From the cell containing the given text, extract its center point as (x, y) coordinate. 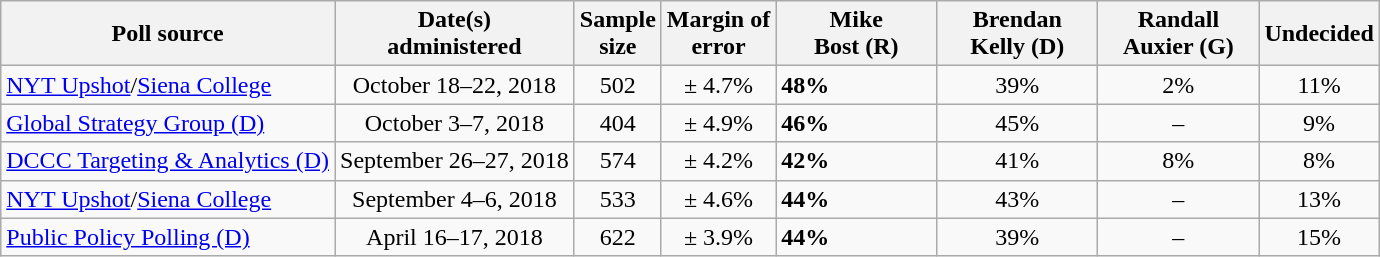
42% (856, 161)
Poll source (168, 34)
43% (1018, 199)
11% (1319, 85)
13% (1319, 199)
15% (1319, 237)
Global Strategy Group (D) (168, 123)
533 (618, 199)
9% (1319, 123)
Date(s)administered (455, 34)
BrendanKelly (D) (1018, 34)
Public Policy Polling (D) (168, 237)
± 4.9% (718, 123)
Samplesize (618, 34)
± 4.2% (718, 161)
Undecided (1319, 34)
April 16–17, 2018 (455, 237)
48% (856, 85)
45% (1018, 123)
September 26–27, 2018 (455, 161)
± 4.7% (718, 85)
46% (856, 123)
RandallAuxier (G) (1178, 34)
574 (618, 161)
October 18–22, 2018 (455, 85)
DCCC Targeting & Analytics (D) (168, 161)
502 (618, 85)
Margin oferror (718, 34)
MikeBost (R) (856, 34)
2% (1178, 85)
622 (618, 237)
41% (1018, 161)
September 4–6, 2018 (455, 199)
404 (618, 123)
October 3–7, 2018 (455, 123)
± 3.9% (718, 237)
± 4.6% (718, 199)
